Locate the cell with the specified text and output its [x, y] center coordinate. 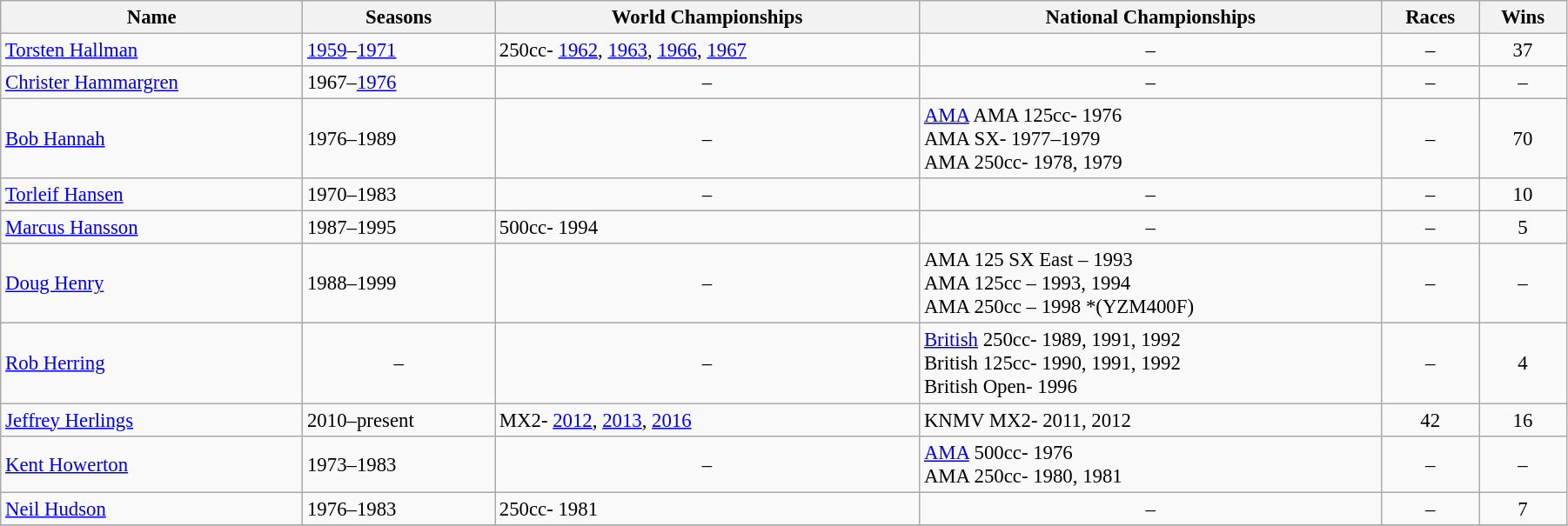
42 [1431, 420]
Neil Hudson [151, 509]
2010–present [399, 420]
4 [1523, 363]
National Championships [1150, 17]
Christer Hammargren [151, 83]
37 [1523, 50]
10 [1523, 195]
1976–1983 [399, 509]
KNMV MX2- 2011, 2012 [1150, 420]
1959–1971 [399, 50]
AMA 500cc- 1976AMA 250cc- 1980, 1981 [1150, 464]
AMA 125 SX East – 1993AMA 125cc – 1993, 1994AMA 250cc – 1998 *(YZM400F) [1150, 283]
Torleif Hansen [151, 195]
Kent Howerton [151, 464]
Wins [1523, 17]
1970–1983 [399, 195]
Races [1431, 17]
5 [1523, 228]
Name [151, 17]
7 [1523, 509]
MX2- 2012, 2013, 2016 [707, 420]
500cc- 1994 [707, 228]
AMA AMA 125cc- 1976AMA SX- 1977–1979AMA 250cc- 1978, 1979 [1150, 139]
Jeffrey Herlings [151, 420]
16 [1523, 420]
Seasons [399, 17]
1987–1995 [399, 228]
250cc- 1981 [707, 509]
1988–1999 [399, 283]
Doug Henry [151, 283]
1973–1983 [399, 464]
1976–1989 [399, 139]
Marcus Hansson [151, 228]
Rob Herring [151, 363]
British 250cc- 1989, 1991, 1992British 125cc- 1990, 1991, 1992British Open- 1996 [1150, 363]
250cc- 1962, 1963, 1966, 1967 [707, 50]
1967–1976 [399, 83]
World Championships [707, 17]
Torsten Hallman [151, 50]
Bob Hannah [151, 139]
70 [1523, 139]
